Determine the (X, Y) coordinate at the center of the cell enclosing the given text.  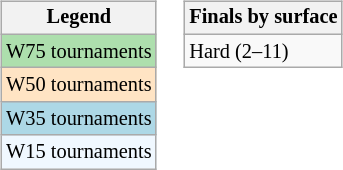
W35 tournaments (78, 119)
W50 tournaments (78, 85)
Finals by surface (263, 18)
W15 tournaments (78, 152)
W75 tournaments (78, 51)
Hard (2–11) (263, 51)
Legend (78, 18)
